Pinpoint the cell where the given text exists, returning its (x, y) midpoint coordinate. 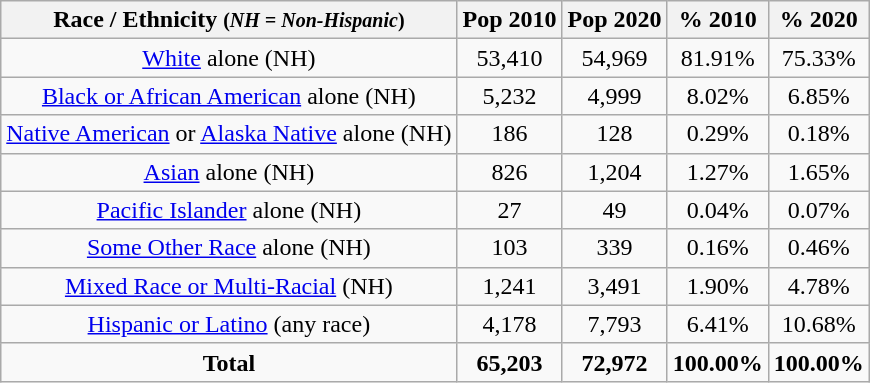
0.29% (718, 134)
53,410 (510, 58)
Pop 2020 (614, 20)
1,204 (614, 172)
6.85% (818, 96)
4,178 (510, 324)
Total (229, 362)
27 (510, 210)
6.41% (718, 324)
0.18% (818, 134)
4.78% (818, 286)
3,491 (614, 286)
Pacific Islander alone (NH) (229, 210)
Mixed Race or Multi-Racial (NH) (229, 286)
81.91% (718, 58)
Asian alone (NH) (229, 172)
5,232 (510, 96)
49 (614, 210)
White alone (NH) (229, 58)
Native American or Alaska Native alone (NH) (229, 134)
Hispanic or Latino (any race) (229, 324)
186 (510, 134)
Pop 2010 (510, 20)
0.16% (718, 248)
103 (510, 248)
128 (614, 134)
Some Other Race alone (NH) (229, 248)
75.33% (818, 58)
1,241 (510, 286)
1.27% (718, 172)
8.02% (718, 96)
% 2020 (818, 20)
339 (614, 248)
1.90% (718, 286)
0.07% (818, 210)
10.68% (818, 324)
Black or African American alone (NH) (229, 96)
65,203 (510, 362)
% 2010 (718, 20)
54,969 (614, 58)
0.04% (718, 210)
0.46% (818, 248)
Race / Ethnicity (NH = Non-Hispanic) (229, 20)
1.65% (818, 172)
72,972 (614, 362)
4,999 (614, 96)
826 (510, 172)
7,793 (614, 324)
